Determine the [x, y] coordinate at the center of the cell enclosing the given text.  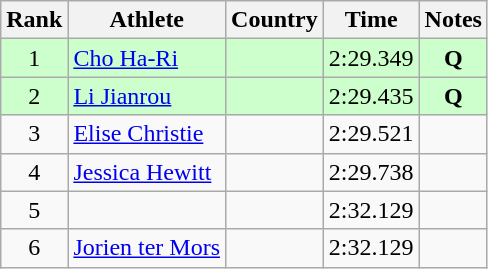
6 [34, 248]
Jorien ter Mors [147, 248]
2:29.521 [371, 134]
Athlete [147, 20]
1 [34, 58]
2:29.349 [371, 58]
2:29.435 [371, 96]
Time [371, 20]
Jessica Hewitt [147, 172]
Cho Ha-Ri [147, 58]
Rank [34, 20]
3 [34, 134]
Li Jianrou [147, 96]
Notes [453, 20]
4 [34, 172]
Country [275, 20]
2 [34, 96]
5 [34, 210]
2:29.738 [371, 172]
Elise Christie [147, 134]
